Extract the (X, Y) coordinate from the center of the cell holding the provided text.  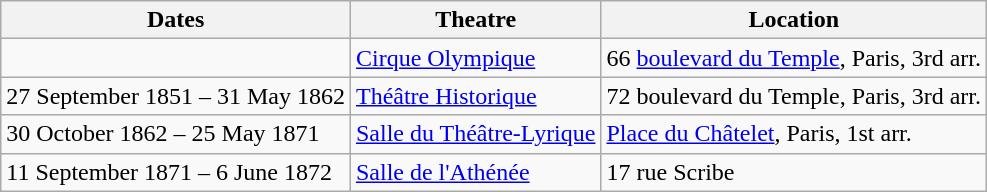
11 September 1871 – 6 June 1872 (176, 172)
30 October 1862 – 25 May 1871 (176, 134)
Place du Châtelet, Paris, 1st arr. (794, 134)
66 boulevard du Temple, Paris, 3rd arr. (794, 58)
72 boulevard du Temple, Paris, 3rd arr. (794, 96)
Theatre (476, 20)
Salle du Théâtre-Lyrique (476, 134)
27 September 1851 – 31 May 1862 (176, 96)
17 rue Scribe (794, 172)
Salle de l'Athénée (476, 172)
Dates (176, 20)
Location (794, 20)
Théâtre Historique (476, 96)
Cirque Olympique (476, 58)
